Provide the [x, y] coordinate of the cell's center where the given text is located.  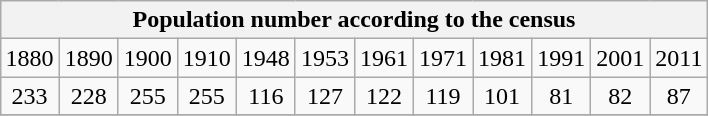
228 [88, 96]
81 [562, 96]
1880 [30, 58]
2001 [620, 58]
1971 [444, 58]
1953 [324, 58]
1900 [148, 58]
87 [679, 96]
2011 [679, 58]
1910 [206, 58]
1981 [502, 58]
1890 [88, 58]
127 [324, 96]
101 [502, 96]
Population number according to the census [354, 20]
233 [30, 96]
119 [444, 96]
82 [620, 96]
122 [384, 96]
1991 [562, 58]
1961 [384, 58]
116 [266, 96]
1948 [266, 58]
